Search for the cell housing the specified text and yield its (X, Y) center coordinate. 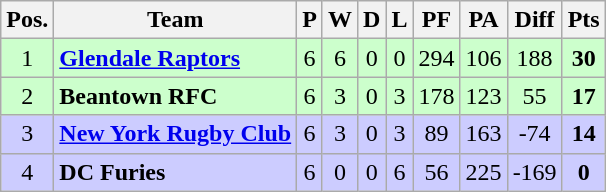
Beantown RFC (176, 96)
17 (584, 96)
P (310, 20)
56 (436, 172)
1 (28, 58)
D (371, 20)
188 (534, 58)
Pos. (28, 20)
DC Furies (176, 172)
Glendale Raptors (176, 58)
Team (176, 20)
4 (28, 172)
106 (484, 58)
2 (28, 96)
PF (436, 20)
123 (484, 96)
W (340, 20)
178 (436, 96)
14 (584, 134)
163 (484, 134)
L (400, 20)
New York Rugby Club (176, 134)
55 (534, 96)
-74 (534, 134)
294 (436, 58)
Diff (534, 20)
225 (484, 172)
Pts (584, 20)
30 (584, 58)
PA (484, 20)
-169 (534, 172)
89 (436, 134)
